Find where the given text appears and provide that cell's center as (X, Y) coordinate. 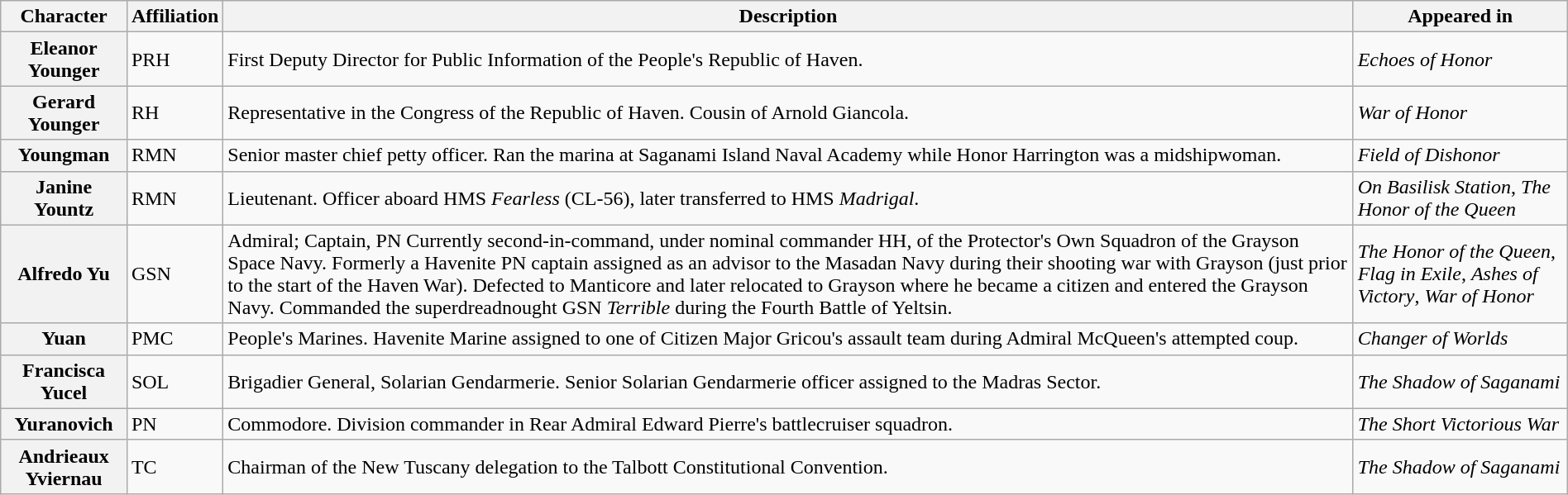
Youngman (65, 155)
GSN (174, 274)
The Honor of the Queen, Flag in Exile, Ashes of Victory, War of Honor (1460, 274)
Appeared in (1460, 17)
Senior master chief petty officer. Ran the marina at Saganami Island Naval Academy while Honor Harrington was a midshipwoman. (788, 155)
The Short Victorious War (1460, 424)
Janine Yountz (65, 198)
SOL (174, 382)
Affiliation (174, 17)
Andrieaux Yviernau (65, 466)
Character (65, 17)
Field of Dishonor (1460, 155)
Representative in the Congress of the Republic of Haven. Cousin of Arnold Giancola. (788, 112)
Alfredo Yu (65, 274)
Brigadier General, Solarian Gendarmerie. Senior Solarian Gendarmerie officer assigned to the Madras Sector. (788, 382)
PMC (174, 339)
Description (788, 17)
Gerard Younger (65, 112)
RH (174, 112)
On Basilisk Station, The Honor of the Queen (1460, 198)
People's Marines. Havenite Marine assigned to one of Citizen Major Gricou's assault team during Admiral McQueen's attempted coup. (788, 339)
Francisca Yucel (65, 382)
First Deputy Director for Public Information of the People's Republic of Haven. (788, 59)
Yuan (65, 339)
Chairman of the New Tuscany delegation to the Talbott Constitutional Convention. (788, 466)
War of Honor (1460, 112)
Yuranovich (65, 424)
Eleanor Younger (65, 59)
Echoes of Honor (1460, 59)
Lieutenant. Officer aboard HMS Fearless (CL-56), later transferred to HMS Madrigal. (788, 198)
PN (174, 424)
PRH (174, 59)
Commodore. Division commander in Rear Admiral Edward Pierre's battlecruiser squadron. (788, 424)
Changer of Worlds (1460, 339)
TC (174, 466)
